Scan for the cell matching the given text and deliver its (X, Y) coordinate at center. 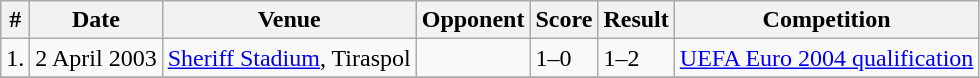
1. (16, 58)
Result (636, 20)
UEFA Euro 2004 qualification (826, 58)
Score (564, 20)
Opponent (473, 20)
1–0 (564, 58)
1–2 (636, 58)
Competition (826, 20)
# (16, 20)
Date (96, 20)
2 April 2003 (96, 58)
Venue (289, 20)
Sheriff Stadium, Tiraspol (289, 58)
